Find where the given text appears and provide that cell's center as [x, y] coordinate. 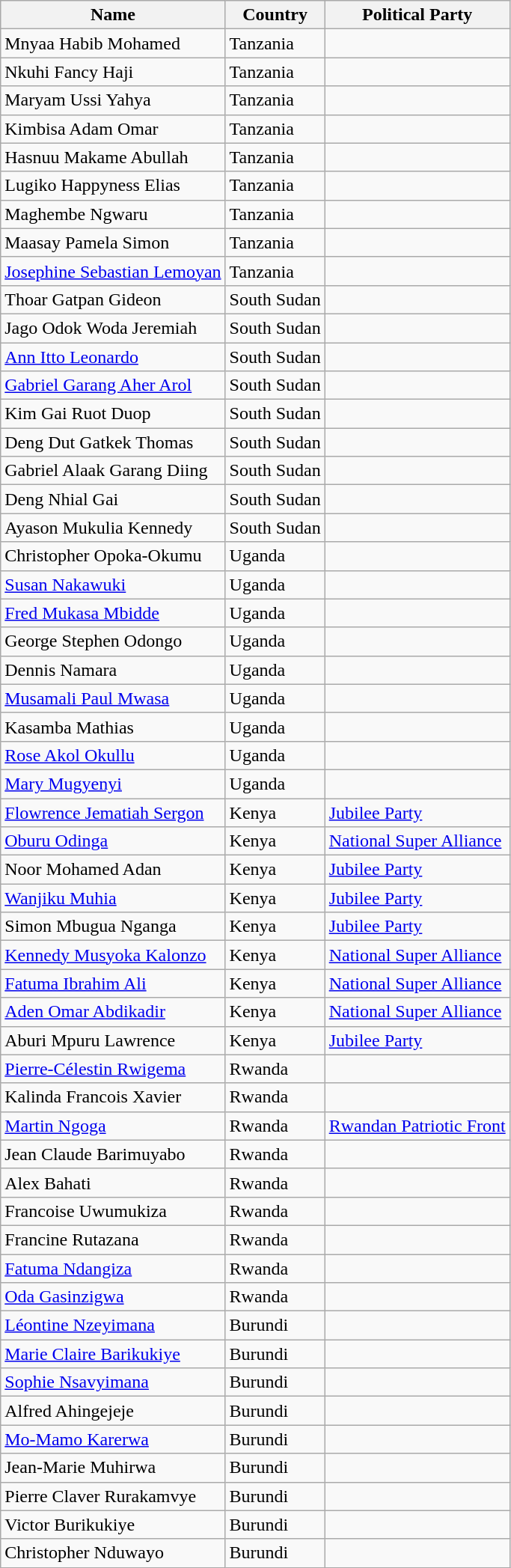
Country [275, 15]
Gabriel Alaak Garang Diing [113, 471]
Deng Dut Gatkek Thomas [113, 442]
Josephine Sebastian Lemoyan [113, 271]
Nkuhi Fancy Haji [113, 72]
Fatuma Ibrahim Ali [113, 983]
Fatuma Ndangiza [113, 1269]
Deng Nhial Gai [113, 499]
Alex Bahati [113, 1183]
Oburu Odinga [113, 841]
Kim Gai Ruot Duop [113, 414]
Kennedy Musyoka Kalonzo [113, 955]
Name [113, 15]
Kasamba Mathias [113, 727]
Maasay Pamela Simon [113, 242]
Noor Mohamed Adan [113, 870]
Musamali Paul Mwasa [113, 698]
Rwandan Patriotic Front [417, 1126]
Pierre Claver Rurakamvye [113, 1496]
Susan Nakawuki [113, 585]
Thoar Gatpan Gideon [113, 299]
Ann Itto Leonardo [113, 357]
Jean-Marie Muhirwa [113, 1468]
Mo-Mamo Karerwa [113, 1439]
Marie Claire Barikukiye [113, 1354]
Fred Mukasa Mbidde [113, 613]
Gabriel Garang Aher Arol [113, 385]
Léontine Nzeyimana [113, 1326]
Alfred Ahingejeje [113, 1411]
Christopher Nduwayo [113, 1553]
Pierre-Célestin Rwigema [113, 1069]
Francine Rutazana [113, 1239]
Dennis Namara [113, 670]
Hasnuu Makame Abullah [113, 157]
Christopher Opoka-Okumu [113, 556]
Kimbisa Adam Omar [113, 129]
Jean Claude Barimuyabo [113, 1154]
Rose Akol Okullu [113, 755]
Maryam Ussi Yahya [113, 100]
Ayason Mukulia Kennedy [113, 528]
Maghembe Ngwaru [113, 214]
Victor Burikukiye [113, 1525]
Political Party [417, 15]
Mary Mugyenyi [113, 784]
Simon Mbugua Nganga [113, 927]
Aburi Mpuru Lawrence [113, 1040]
Sophie Nsavyimana [113, 1382]
Oda Gasinzigwa [113, 1297]
Kalinda Francois Xavier [113, 1097]
George Stephen Odongo [113, 641]
Francoise Uwumukiza [113, 1211]
Aden Omar Abdikadir [113, 1012]
Jago Odok Woda Jeremiah [113, 328]
Flowrence Jematiah Sergon [113, 812]
Mnyaa Habib Mohamed [113, 43]
Martin Ngoga [113, 1126]
Wanjiku Muhia [113, 898]
Lugiko Happyness Elias [113, 186]
